Return the [x, y] coordinate for the center point of the cell that contains the specified text.  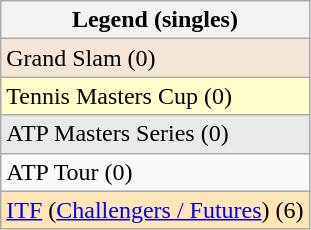
Grand Slam (0) [155, 58]
Legend (singles) [155, 20]
ITF (Challengers / Futures) (6) [155, 210]
ATP Tour (0) [155, 172]
ATP Masters Series (0) [155, 134]
Tennis Masters Cup (0) [155, 96]
